Output the [x, y] coordinate of the center of the cell containing the given text.  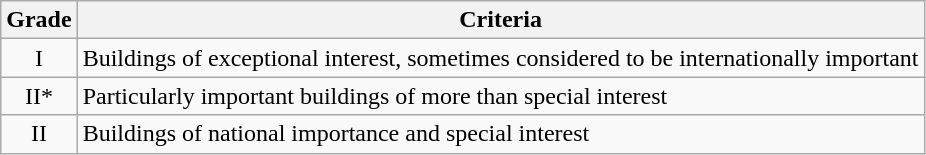
Grade [39, 20]
Buildings of national importance and special interest [500, 134]
Particularly important buildings of more than special interest [500, 96]
II [39, 134]
Buildings of exceptional interest, sometimes considered to be internationally important [500, 58]
I [39, 58]
Criteria [500, 20]
II* [39, 96]
